Identify which cell holds the provided text, then report its [x, y] central coordinate. 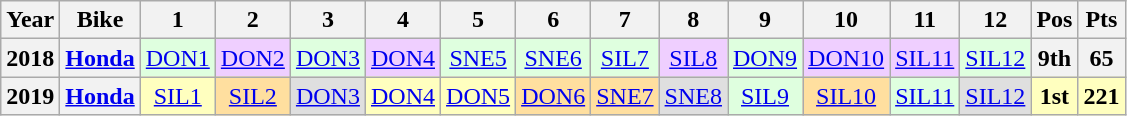
9 [766, 20]
6 [554, 20]
DON1 [178, 58]
3 [328, 20]
5 [478, 20]
1 [178, 20]
SIL7 [625, 58]
9th [1054, 58]
SNE8 [693, 96]
7 [625, 20]
DON9 [766, 58]
SIL8 [693, 58]
SNE5 [478, 58]
Pos [1054, 20]
221 [1102, 96]
1st [1054, 96]
10 [846, 20]
SIL9 [766, 96]
12 [996, 20]
8 [693, 20]
Bike [100, 20]
SIL2 [252, 96]
SNE6 [554, 58]
DON10 [846, 58]
Year [30, 20]
11 [925, 20]
SNE7 [625, 96]
4 [402, 20]
DON6 [554, 96]
65 [1102, 58]
DON5 [478, 96]
Pts [1102, 20]
2018 [30, 58]
2 [252, 20]
DON2 [252, 58]
SIL10 [846, 96]
SIL1 [178, 96]
2019 [30, 96]
